Pinpoint the cell where the given text exists, returning its (X, Y) midpoint coordinate. 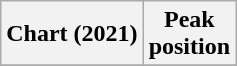
Chart (2021) (72, 34)
Peakposition (189, 34)
